Detect which cell encompasses the target text, then output its [X, Y] center coordinate. 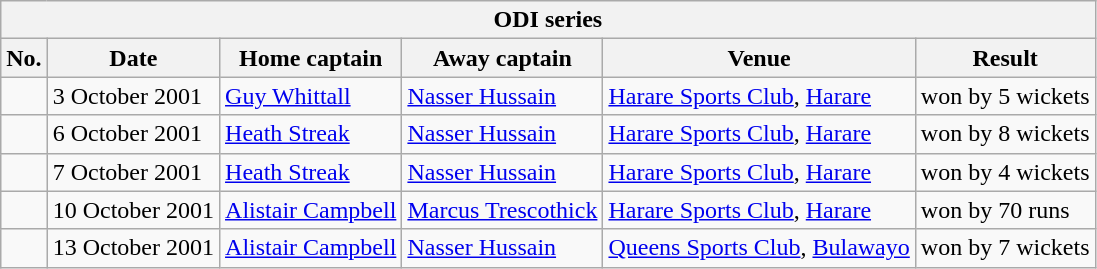
Venue [759, 58]
Away captain [502, 58]
ODI series [548, 20]
won by 5 wickets [1005, 96]
won by 4 wickets [1005, 172]
Marcus Trescothick [502, 210]
won by 7 wickets [1005, 248]
Result [1005, 58]
won by 8 wickets [1005, 134]
10 October 2001 [133, 210]
Queens Sports Club, Bulawayo [759, 248]
13 October 2001 [133, 248]
No. [24, 58]
won by 70 runs [1005, 210]
6 October 2001 [133, 134]
3 October 2001 [133, 96]
Home captain [311, 58]
Date [133, 58]
7 October 2001 [133, 172]
Guy Whittall [311, 96]
